For the text-containing cell, return its midpoint in (X, Y) coordinate format. 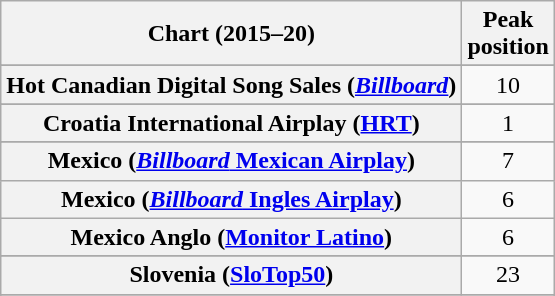
1 (508, 123)
Croatia International Airplay (HRT) (232, 123)
10 (508, 85)
7 (508, 161)
Mexico (Billboard Mexican Airplay) (232, 161)
Slovenia (SloTop50) (232, 275)
Peakposition (508, 34)
23 (508, 275)
Chart (2015–20) (232, 34)
Hot Canadian Digital Song Sales (Billboard) (232, 85)
Mexico Anglo (Monitor Latino) (232, 237)
Mexico (Billboard Ingles Airplay) (232, 199)
